Extract the (x, y) coordinate from the center of the cell holding the provided text.  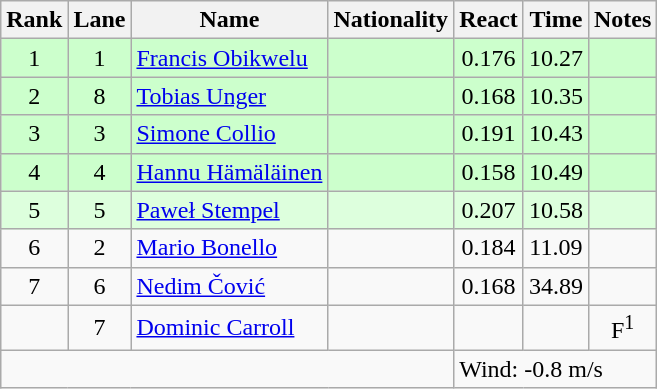
Hannu Hämäläinen (230, 172)
10.43 (556, 134)
Simone Collio (230, 134)
34.89 (556, 286)
Tobias Unger (230, 96)
Lane (100, 20)
Wind: -0.8 m/s (556, 369)
Mario Bonello (230, 248)
F1 (622, 328)
0.207 (489, 210)
Time (556, 20)
Paweł Stempel (230, 210)
Dominic Carroll (230, 328)
Rank (34, 20)
React (489, 20)
0.176 (489, 58)
Name (230, 20)
0.191 (489, 134)
Nedim Čović (230, 286)
10.58 (556, 210)
Francis Obikwelu (230, 58)
Notes (622, 20)
10.35 (556, 96)
Nationality (391, 20)
11.09 (556, 248)
10.49 (556, 172)
8 (100, 96)
10.27 (556, 58)
0.158 (489, 172)
0.184 (489, 248)
